Search for the cell housing the specified text and yield its [X, Y] center coordinate. 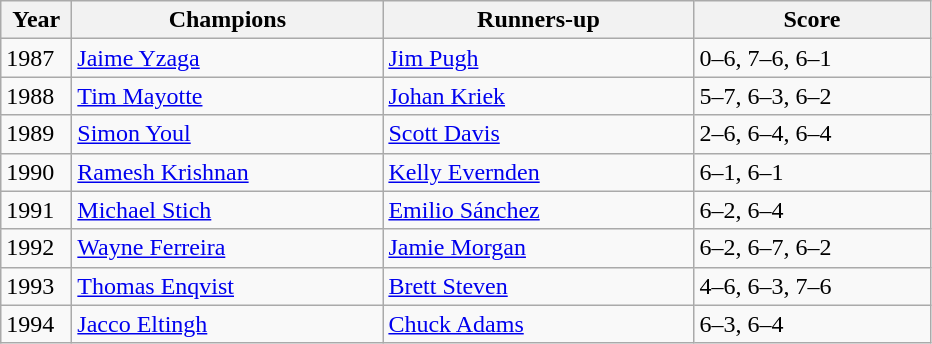
6–2, 6–7, 6–2 [812, 248]
Jaime Yzaga [228, 58]
Year [36, 20]
Score [812, 20]
Johan Kriek [538, 96]
6–3, 6–4 [812, 324]
Brett Steven [538, 286]
Thomas Enqvist [228, 286]
Jacco Eltingh [228, 324]
Emilio Sánchez [538, 210]
1992 [36, 248]
1988 [36, 96]
2–6, 6–4, 6–4 [812, 134]
Chuck Adams [538, 324]
Kelly Evernden [538, 172]
1990 [36, 172]
Jamie Morgan [538, 248]
1989 [36, 134]
Simon Youl [228, 134]
Wayne Ferreira [228, 248]
5–7, 6–3, 6–2 [812, 96]
1993 [36, 286]
1991 [36, 210]
1994 [36, 324]
Jim Pugh [538, 58]
6–2, 6–4 [812, 210]
Champions [228, 20]
1987 [36, 58]
0–6, 7–6, 6–1 [812, 58]
Ramesh Krishnan [228, 172]
Runners-up [538, 20]
Michael Stich [228, 210]
Scott Davis [538, 134]
6–1, 6–1 [812, 172]
Tim Mayotte [228, 96]
4–6, 6–3, 7–6 [812, 286]
